Locate the cell with the specified text and output its [x, y] center coordinate. 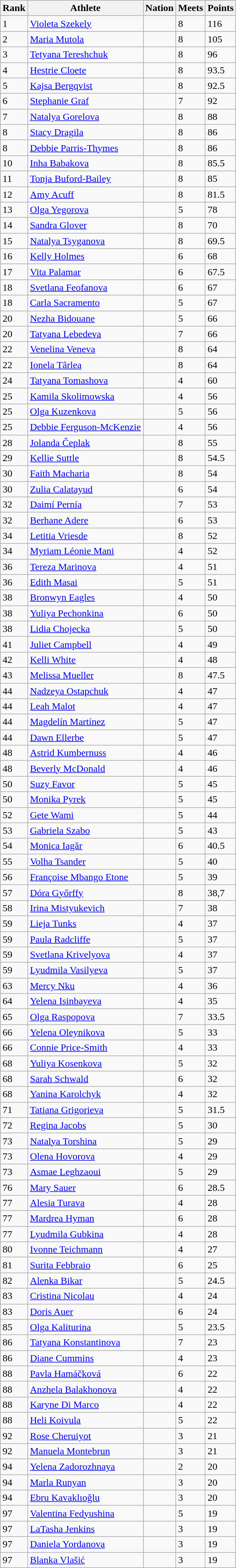
Magdelín Martínez [86, 722]
Tetyana Tereshchuk [86, 55]
Mary Sauer [86, 1188]
Points [221, 8]
Dóra Győrffy [86, 892]
Ivonne Teichmann [86, 1250]
47.5 [221, 675]
40 [221, 861]
92.5 [221, 86]
Sarah Schwald [86, 1079]
Debbie Ferguson-McKenzie [86, 427]
Letitia Vriesde [86, 536]
Daniela Yordanova [86, 1544]
11 [14, 179]
Tatyana Konstantinova [86, 1343]
Lieja Tunks [86, 923]
Natalya Torshina [86, 1141]
Monica Iagăr [86, 846]
Amy Acuff [86, 194]
16 [14, 256]
Gabriela Szabo [86, 830]
Kamila Skolimowska [86, 396]
63 [14, 986]
Mardrea Hyman [86, 1219]
72 [14, 1125]
41 [14, 644]
12 [14, 194]
Sandra Glover [86, 225]
28.5 [221, 1188]
Asmae Leghzaoui [86, 1172]
40.5 [221, 846]
27 [221, 1250]
Diane Cummins [86, 1358]
Surita Febbraio [86, 1265]
69.5 [221, 241]
Tatyana Lebedeva [86, 334]
Valentina Fedyushina [86, 1513]
57 [14, 892]
70 [221, 225]
54.5 [221, 458]
60 [221, 380]
13 [14, 210]
Paula Radcliffe [86, 939]
23.5 [221, 1327]
Mercy Nku [86, 986]
80 [14, 1250]
Leah Malot [86, 707]
Kellie Suttle [86, 458]
15 [14, 241]
Hestrie Cloete [86, 70]
Tatyana Tomashova [86, 380]
Regina Jacobs [86, 1125]
Meets [190, 8]
58 [14, 908]
Faith Macharia [86, 474]
Cristina Nicolau [86, 1296]
LaTasha Jenkins [86, 1529]
Olga Kuzenkova [86, 411]
Tonja Buford-Bailey [86, 179]
Melissa Mueller [86, 675]
Olena Hovorova [86, 1156]
81 [14, 1265]
35 [221, 1001]
Doris Auer [86, 1312]
Violeta Szekely [86, 24]
Marla Runyan [86, 1482]
Blanka Vlašić [86, 1560]
Yelena Zadorozhnaya [86, 1467]
Olga Raspopova [86, 1017]
38,7 [221, 892]
Manuela Montebrun [86, 1451]
Olga Yegorova [86, 210]
96 [221, 55]
Kajsa Bergqvist [86, 86]
Ionela Târlea [86, 365]
Nation [159, 8]
Lyudmila Gubkina [86, 1234]
Yelena Isinbayeva [86, 1001]
Heli Koivula [86, 1420]
Yanina Karolchyk [86, 1094]
Kelly Holmes [86, 256]
85.5 [221, 163]
Stacy Dragila [86, 132]
Astrid Kumbernuss [86, 753]
82 [14, 1281]
Bronwyn Eagles [86, 598]
Anzhela Balakhonova [86, 1389]
Connie Price-Smith [86, 1048]
Tatiana Grigorieva [86, 1110]
Svetlana Krivelyova [86, 955]
Tereza Marinova [86, 567]
81.5 [221, 194]
65 [14, 1017]
Berhane Adere [86, 520]
Gete Wami [86, 815]
Myriam Léonie Mani [86, 551]
39 [221, 877]
33.5 [221, 1017]
105 [221, 39]
Vita Palamar [86, 272]
Lyudmila Vasilyeva [86, 970]
Debbie Parris-Thymes [86, 148]
Zulia Calatayud [86, 489]
Beverly McDonald [86, 769]
Françoise Mbango Etone [86, 877]
93.5 [221, 70]
Daimí Pernía [86, 505]
1 [14, 24]
Inha Babakova [86, 163]
Olga Kaliturina [86, 1327]
49 [221, 644]
24.5 [221, 1281]
Stephanie Graf [86, 101]
14 [14, 225]
Jolanda Čeplak [86, 442]
Yelena Oleynikova [86, 1032]
Yuliya Pechonkina [86, 613]
Rose Cheruiyot [86, 1435]
Nadzeya Ostapchuk [86, 691]
42 [14, 660]
Yuliya Kosenkova [86, 1063]
Rank [14, 8]
116 [221, 24]
Suzy Favor [86, 784]
31.5 [221, 1110]
Athlete [86, 8]
17 [14, 272]
Alenka Bikar [86, 1281]
Dawn Ellerbe [86, 738]
Lidia Chojecka [86, 629]
Irina Mistyukevich [86, 908]
Carla Sacramento [86, 303]
Monika Pyrek [86, 799]
Nezha Bidouane [86, 318]
Natalya Tsyganova [86, 241]
71 [14, 1110]
Alesia Turava [86, 1203]
10 [14, 163]
Ebru Kavaklıoğlu [86, 1498]
Karyne Di Marco [86, 1405]
Natalya Gorelova [86, 117]
76 [14, 1188]
Svetlana Feofanova [86, 287]
Pavla Hamáčková [86, 1374]
Maria Mutola [86, 39]
Venelina Veneva [86, 349]
Juliet Campbell [86, 644]
78 [221, 210]
Edith Masai [86, 582]
67.5 [221, 272]
Volha Tsander [86, 861]
Kelli White [86, 660]
